Determine the [X, Y] coordinate at the center of the cell enclosing the given text.  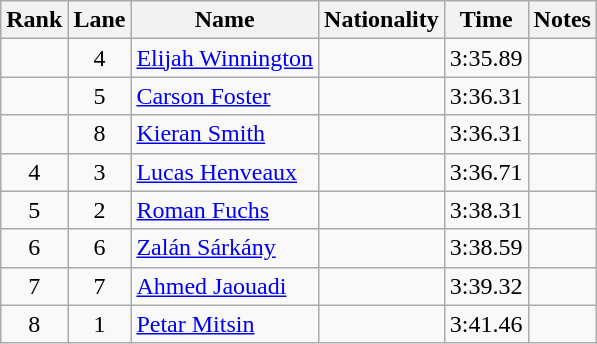
3:38.31 [486, 210]
Time [486, 20]
Nationality [382, 20]
Elijah Winnington [225, 58]
3:39.32 [486, 286]
Ahmed Jaouadi [225, 286]
Roman Fuchs [225, 210]
2 [100, 210]
Lane [100, 20]
Carson Foster [225, 96]
3:35.89 [486, 58]
Name [225, 20]
Notes [562, 20]
Zalán Sárkány [225, 248]
3 [100, 172]
Kieran Smith [225, 134]
Rank [34, 20]
3:41.46 [486, 324]
Lucas Henveaux [225, 172]
1 [100, 324]
Petar Mitsin [225, 324]
3:36.71 [486, 172]
3:38.59 [486, 248]
